Return [x, y] of the center of cell containing provided text 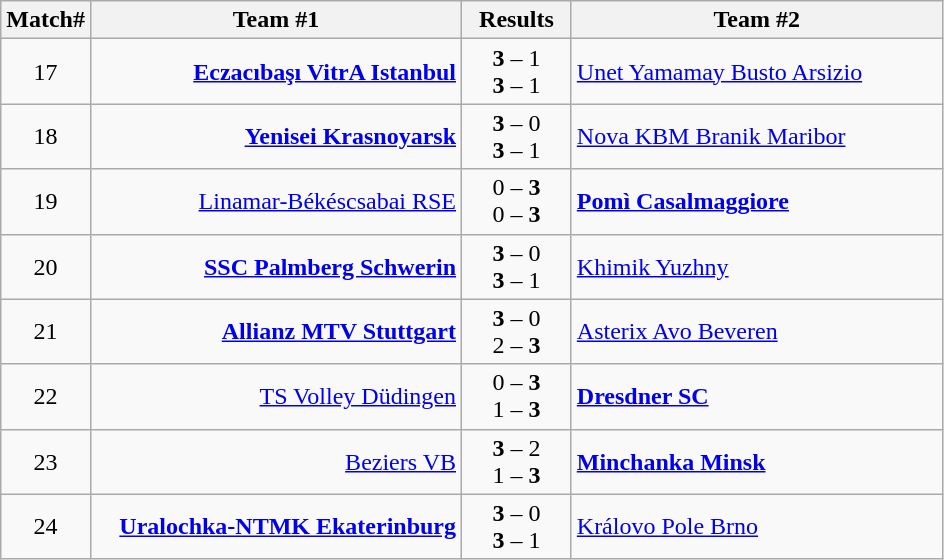
0 – 3 0 – 3 [517, 202]
Minchanka Minsk [756, 462]
24 [46, 526]
0 – 3 1 – 3 [517, 396]
Results [517, 20]
Asterix Avo Beveren [756, 332]
23 [46, 462]
Beziers VB [276, 462]
Pomì Casalmaggiore [756, 202]
Linamar-Békéscsabai RSE [276, 202]
3 – 1 3 – 1 [517, 72]
TS Volley Düdingen [276, 396]
3 – 0 2 – 3 [517, 332]
Uralochka-NTMK Ekaterinburg [276, 526]
19 [46, 202]
Yenisei Krasnoyarsk [276, 136]
20 [46, 266]
Unet Yamamay Busto Arsizio [756, 72]
Eczacıbaşı VitrA Istanbul [276, 72]
Match# [46, 20]
Dresdner SC [756, 396]
Královo Pole Brno [756, 526]
21 [46, 332]
Team #2 [756, 20]
22 [46, 396]
Nova KBM Branik Maribor [756, 136]
Khimik Yuzhny [756, 266]
SSC Palmberg Schwerin [276, 266]
Allianz MTV Stuttgart [276, 332]
18 [46, 136]
Team #1 [276, 20]
17 [46, 72]
3 – 2 1 – 3 [517, 462]
